Provide the [x, y] coordinate of the cell's center where the given text is located.  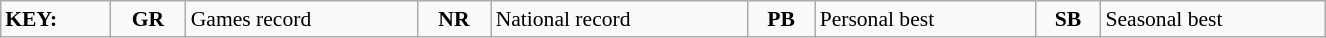
SB [1068, 19]
PB [782, 19]
National record [620, 19]
NR [454, 19]
GR [148, 19]
Seasonal best [1212, 19]
KEY: [55, 19]
Personal best [926, 19]
Games record [302, 19]
